Provide the (X, Y) coordinate of the cell's center where the given text is located.  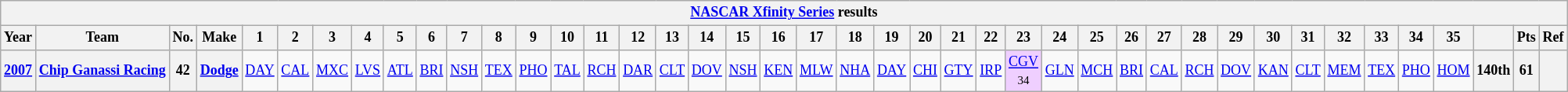
15 (743, 38)
21 (958, 38)
Pts (1527, 38)
10 (567, 38)
ATL (400, 71)
MLW (817, 71)
3 (333, 38)
CGV34 (1023, 71)
KAN (1273, 71)
GTY (958, 71)
28 (1199, 38)
MEM (1344, 71)
35 (1454, 38)
No. (183, 38)
Chip Ganassi Racing (102, 71)
2 (296, 38)
17 (817, 38)
31 (1308, 38)
22 (991, 38)
Ref (1553, 38)
Make (219, 38)
11 (602, 38)
MCH (1097, 71)
13 (671, 38)
9 (534, 38)
24 (1059, 38)
32 (1344, 38)
2007 (19, 71)
DAR (638, 71)
61 (1527, 71)
23 (1023, 38)
6 (432, 38)
27 (1164, 38)
1 (260, 38)
20 (926, 38)
HOM (1454, 71)
4 (368, 38)
LVS (368, 71)
5 (400, 38)
8 (498, 38)
30 (1273, 38)
140th (1494, 71)
19 (892, 38)
33 (1382, 38)
26 (1131, 38)
34 (1416, 38)
IRP (991, 71)
29 (1236, 38)
25 (1097, 38)
CHI (926, 71)
GLN (1059, 71)
TAL (567, 71)
Team (102, 38)
14 (707, 38)
NASCAR Xfinity Series results (784, 13)
18 (855, 38)
16 (779, 38)
KEN (779, 71)
7 (465, 38)
NHA (855, 71)
MXC (333, 71)
Year (19, 38)
Dodge (219, 71)
42 (183, 71)
12 (638, 38)
